Search for the cell housing the specified text and yield its (X, Y) center coordinate. 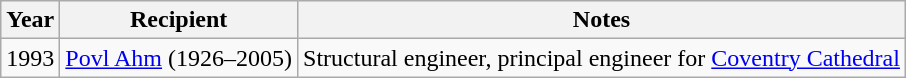
1993 (30, 58)
Povl Ahm (1926–2005) (179, 58)
Notes (602, 20)
Structural engineer, principal engineer for Coventry Cathedral (602, 58)
Recipient (179, 20)
Year (30, 20)
